Capture the cell that displays the provided text and extract its [X, Y] central coordinate. 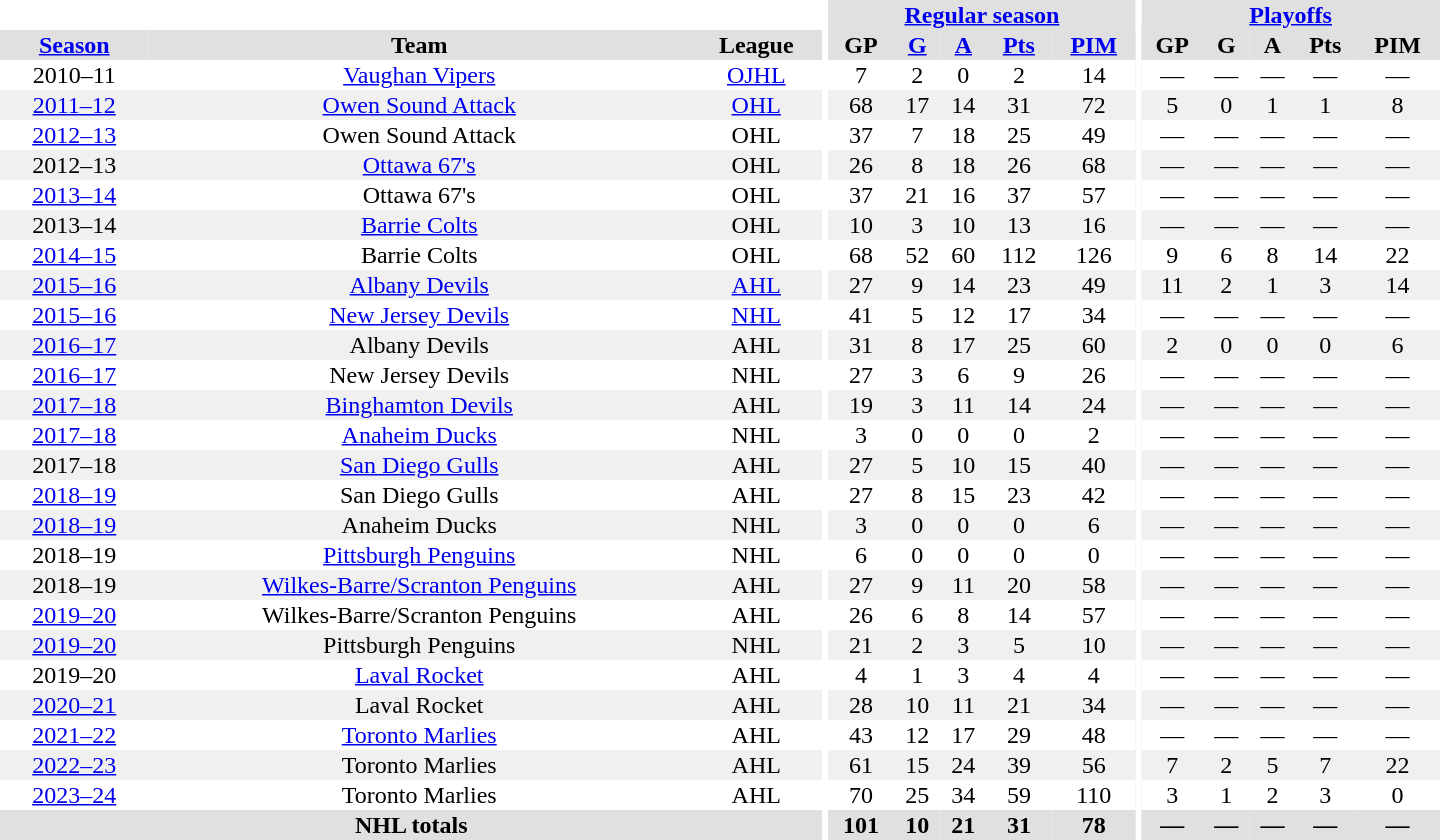
28 [862, 705]
19 [862, 405]
58 [1094, 585]
126 [1094, 255]
42 [1094, 495]
2021–22 [74, 735]
112 [1018, 255]
OJHL [756, 75]
2020–21 [74, 705]
59 [1018, 795]
League [756, 45]
Binghamton Devils [419, 405]
78 [1094, 825]
56 [1094, 765]
Playoffs [1290, 15]
2014–15 [74, 255]
48 [1094, 735]
40 [1094, 465]
2010–11 [74, 75]
Regular season [982, 15]
110 [1094, 795]
29 [1018, 735]
70 [862, 795]
2022–23 [74, 765]
2011–12 [74, 105]
2023–24 [74, 795]
Team [419, 45]
Season [74, 45]
Vaughan Vipers [419, 75]
61 [862, 765]
41 [862, 315]
43 [862, 735]
72 [1094, 105]
101 [862, 825]
13 [1018, 225]
NHL totals [412, 825]
20 [1018, 585]
52 [917, 255]
39 [1018, 765]
